Pinpoint the cell where the given text exists, returning its [x, y] midpoint coordinate. 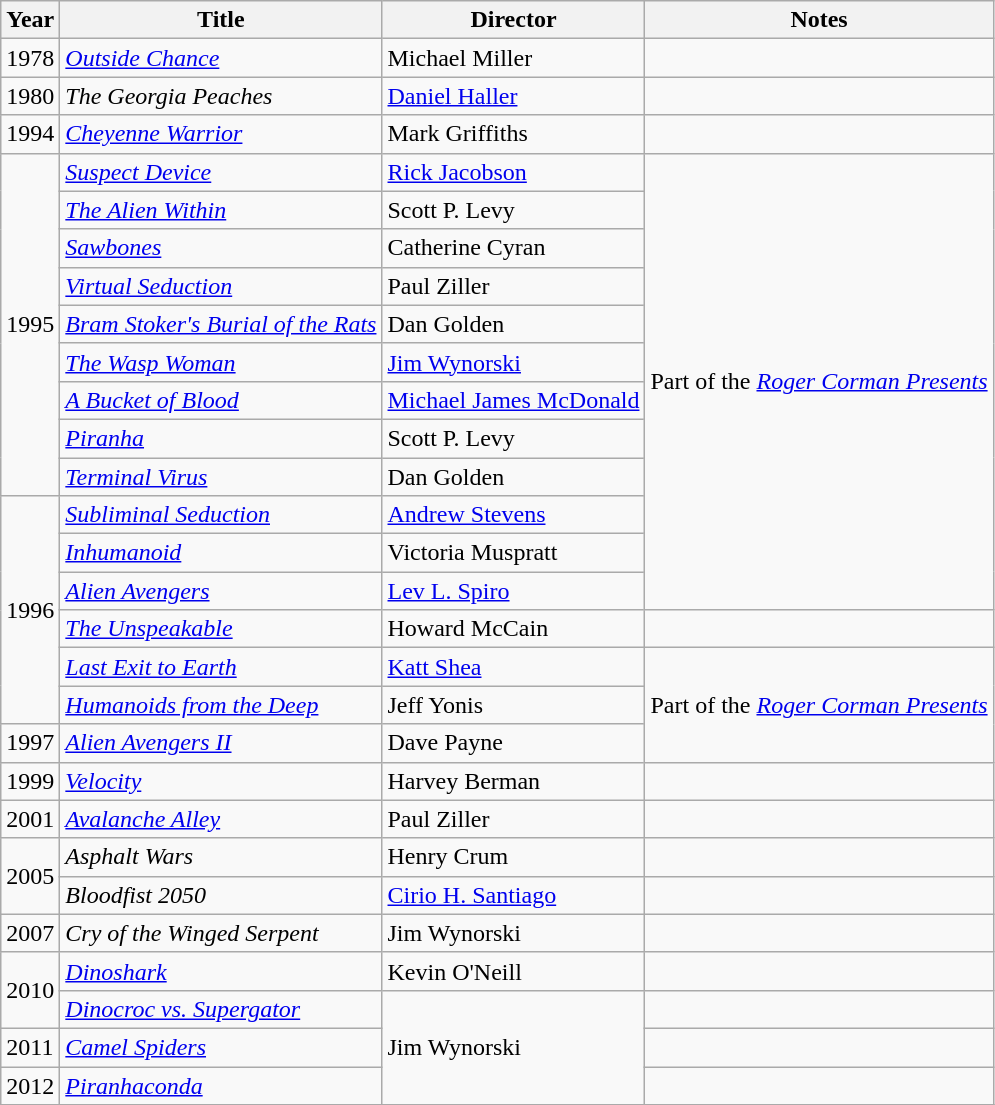
The Wasp Woman [221, 362]
Subliminal Seduction [221, 515]
Henry Crum [514, 857]
The Georgia Peaches [221, 96]
Piranha [221, 438]
Lev L. Spiro [514, 591]
1994 [30, 134]
Asphalt Wars [221, 857]
Kevin O'Neill [514, 971]
Cry of the Winged Serpent [221, 933]
Suspect Device [221, 172]
Jeff Yonis [514, 705]
Bram Stoker's Burial of the Rats [221, 324]
2012 [30, 1085]
The Unspeakable [221, 629]
Velocity [221, 781]
A Bucket of Blood [221, 400]
Director [514, 20]
Victoria Muspratt [514, 553]
2007 [30, 933]
1999 [30, 781]
Howard McCain [514, 629]
2001 [30, 819]
Katt Shea [514, 667]
1978 [30, 58]
Avalanche Alley [221, 819]
Dinocroc vs. Supergator [221, 1009]
Michael James McDonald [514, 400]
Notes [819, 20]
Cheyenne Warrior [221, 134]
Alien Avengers II [221, 743]
1980 [30, 96]
Last Exit to Earth [221, 667]
Cirio H. Santiago [514, 895]
1996 [30, 610]
Alien Avengers [221, 591]
Terminal Virus [221, 477]
2010 [30, 990]
Michael Miller [514, 58]
2011 [30, 1047]
Mark Griffiths [514, 134]
1995 [30, 324]
Virtual Seduction [221, 286]
Andrew Stevens [514, 515]
Catherine Cyran [514, 248]
Outside Chance [221, 58]
Sawbones [221, 248]
Piranhaconda [221, 1085]
Humanoids from the Deep [221, 705]
Bloodfist 2050 [221, 895]
The Alien Within [221, 210]
Dinoshark [221, 971]
2005 [30, 876]
Inhumanoid [221, 553]
1997 [30, 743]
Dave Payne [514, 743]
Harvey Berman [514, 781]
Camel Spiders [221, 1047]
Title [221, 20]
Year [30, 20]
Daniel Haller [514, 96]
Rick Jacobson [514, 172]
